Provide the [X, Y] coordinate of the cell's center where the given text is located.  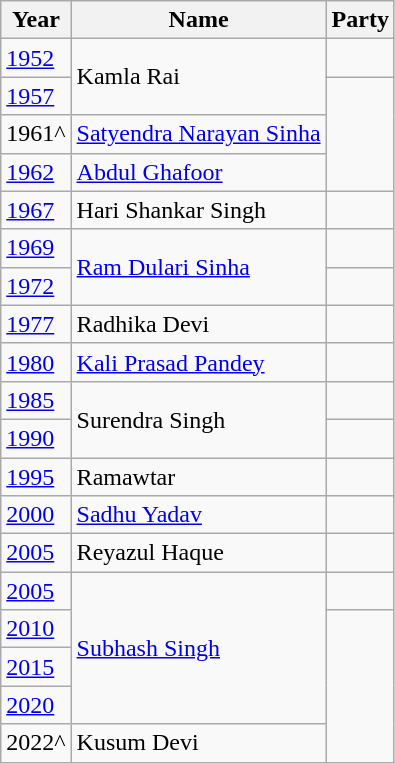
1990 [36, 438]
1980 [36, 362]
1995 [36, 477]
1961^ [36, 134]
2000 [36, 515]
1969 [36, 248]
Name [198, 20]
Kali Prasad Pandey [198, 362]
Surendra Singh [198, 419]
1962 [36, 172]
Sadhu Yadav [198, 515]
Satyendra Narayan Sinha [198, 134]
2010 [36, 629]
Kamla Rai [198, 77]
Reyazul Haque [198, 553]
Ram Dulari Sinha [198, 267]
Abdul Ghafoor [198, 172]
1957 [36, 96]
Party [360, 20]
Hari Shankar Singh [198, 210]
2022^ [36, 743]
Kusum Devi [198, 743]
1972 [36, 286]
2015 [36, 667]
1985 [36, 400]
Year [36, 20]
Radhika Devi [198, 324]
1977 [36, 324]
1967 [36, 210]
1952 [36, 58]
Subhash Singh [198, 648]
2020 [36, 705]
Ramawtar [198, 477]
